Output the [X, Y] coordinate of the center of the cell containing the given text.  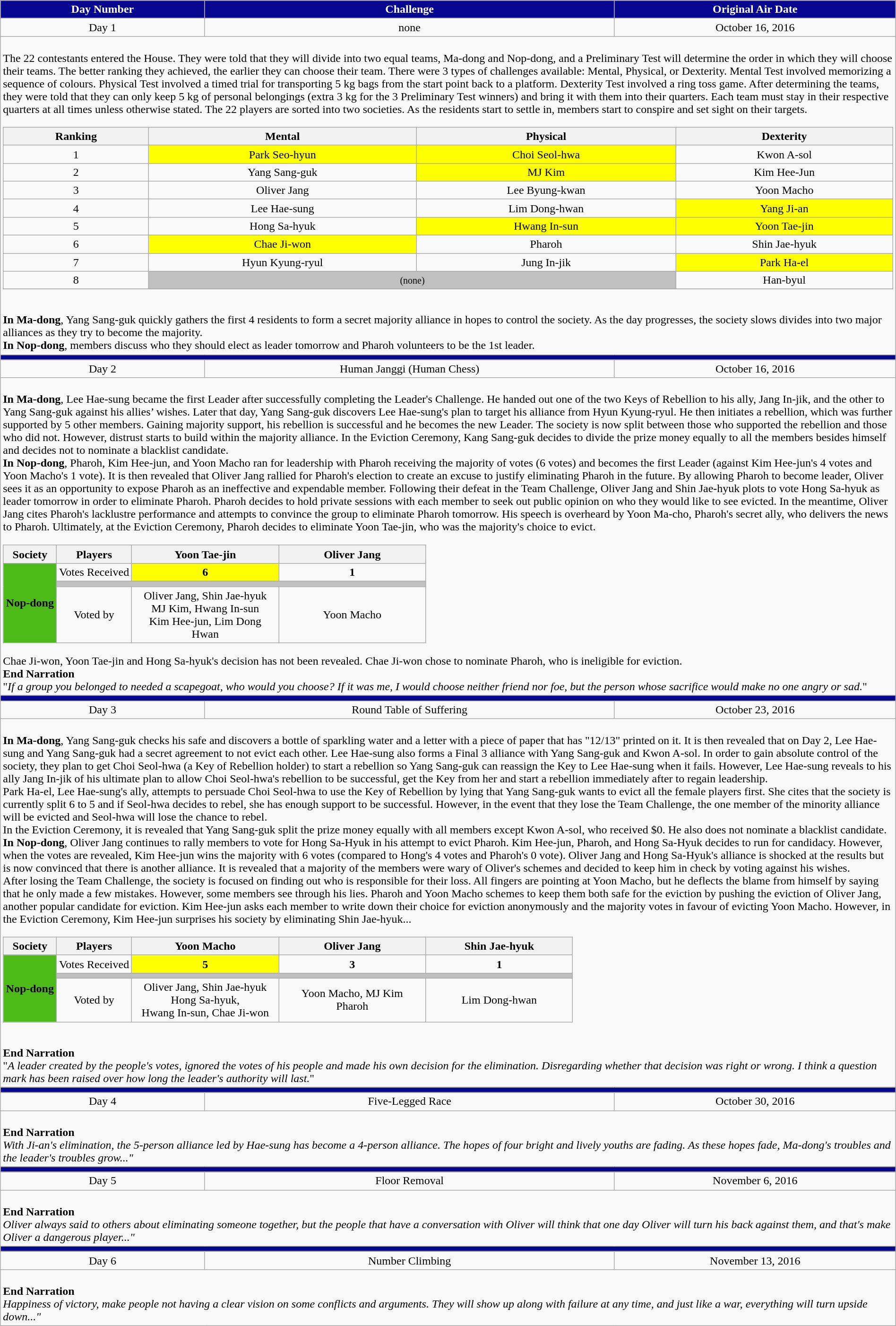
Yang Ji-an [784, 208]
Oliver Jang, Shin Jae-hyuk MJ Kim, Hwang In-sun Kim Hee-jun, Lim Dong Hwan [205, 615]
2 [76, 172]
Human Janggi (Human Chess) [409, 369]
Oliver Jang, Shin Jae-hyuk Hong Sa-hyuk, Hwang In-sun, Chae Ji-won [205, 1000]
Park Seo-hyun [283, 154]
Yang Sang-guk [283, 172]
Pharoh [546, 244]
8 [76, 280]
Kim Hee-Jun [784, 172]
Day 5 [103, 1181]
Challenge [409, 9]
Park Ha-el [784, 262]
Physical [546, 136]
Mental [283, 136]
November 13, 2016 [755, 1260]
Ranking [76, 136]
Number Climbing [409, 1260]
Day 6 [103, 1260]
Han-byul [784, 280]
Day Number [103, 9]
Lee Byung-kwan [546, 190]
Day 1 [103, 27]
Hong Sa-hyuk [283, 226]
4 [76, 208]
Original Air Date [755, 9]
Round Table of Suffering [409, 710]
October 30, 2016 [755, 1101]
Day 2 [103, 369]
Jung In-jik [546, 262]
Floor Removal [409, 1181]
Dexterity [784, 136]
Chae Ji-won [283, 244]
Hyun Kyung-ryul [283, 262]
(none) [413, 280]
November 6, 2016 [755, 1181]
Lee Hae-sung [283, 208]
October 23, 2016 [755, 710]
Hwang In-sun [546, 226]
Day 3 [103, 710]
Day 4 [103, 1101]
Yoon Macho, MJ Kim Pharoh [353, 1000]
Choi Seol-hwa [546, 154]
MJ Kim [546, 172]
Five-Legged Race [409, 1101]
none [409, 27]
7 [76, 262]
Kwon A-sol [784, 154]
